Capture the cell that displays the provided text and extract its [x, y] central coordinate. 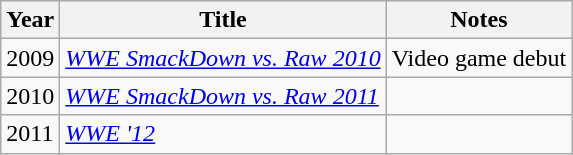
WWE SmackDown vs. Raw 2011 [223, 96]
2010 [30, 96]
2011 [30, 134]
Notes [479, 20]
Video game debut [479, 58]
Year [30, 20]
2009 [30, 58]
WWE '12 [223, 134]
Title [223, 20]
WWE SmackDown vs. Raw 2010 [223, 58]
